From the cell containing the given text, extract its center point as (X, Y) coordinate. 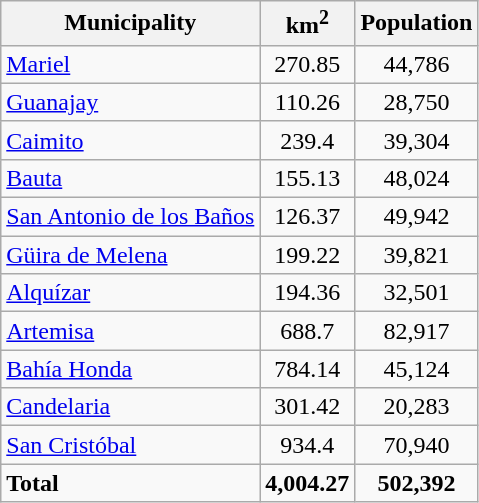
39,304 (416, 140)
20,283 (416, 407)
70,940 (416, 445)
82,917 (416, 331)
Caimito (130, 140)
Güira de Melena (130, 255)
km2 (308, 24)
784.14 (308, 369)
28,750 (416, 102)
155.13 (308, 178)
Bauta (130, 178)
San Antonio de los Baños (130, 217)
39,821 (416, 255)
San Cristóbal (130, 445)
688.7 (308, 331)
Bahía Honda (130, 369)
Guanajay (130, 102)
49,942 (416, 217)
199.22 (308, 255)
32,501 (416, 293)
270.85 (308, 64)
Mariel (130, 64)
4,004.27 (308, 483)
Alquízar (130, 293)
45,124 (416, 369)
301.42 (308, 407)
239.4 (308, 140)
44,786 (416, 64)
Population (416, 24)
Candelaria (130, 407)
126.37 (308, 217)
Artemisa (130, 331)
502,392 (416, 483)
Municipality (130, 24)
Total (130, 483)
110.26 (308, 102)
934.4 (308, 445)
194.36 (308, 293)
48,024 (416, 178)
